For the text-containing cell, return its midpoint in (x, y) coordinate format. 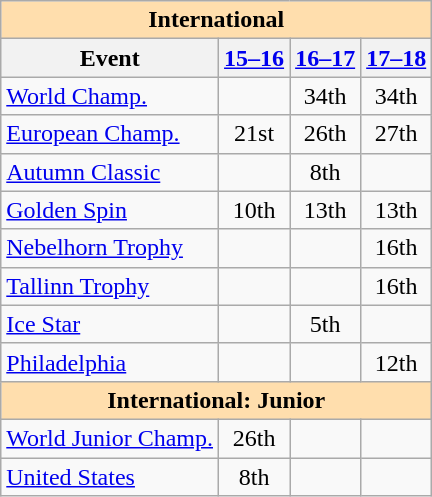
27th (396, 134)
World Junior Champ. (110, 438)
12th (396, 362)
European Champ. (110, 134)
Ice Star (110, 324)
International (216, 20)
10th (254, 210)
16–17 (326, 58)
5th (326, 324)
15–16 (254, 58)
Tallinn Trophy (110, 286)
17–18 (396, 58)
Event (110, 58)
Autumn Classic (110, 172)
21st (254, 134)
International: Junior (216, 400)
Nebelhorn Trophy (110, 248)
United States (110, 477)
World Champ. (110, 96)
Golden Spin (110, 210)
Philadelphia (110, 362)
